Pinpoint the cell where the given text exists, returning its (x, y) midpoint coordinate. 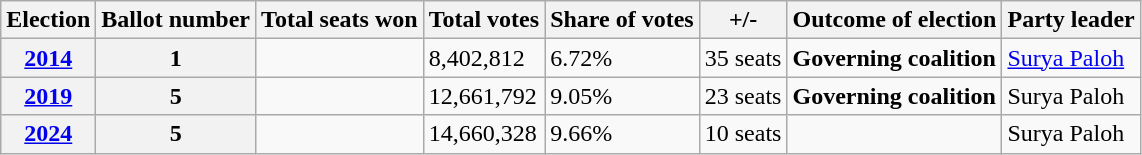
14,660,328 (484, 134)
6.72% (622, 58)
12,661,792 (484, 96)
1 (176, 58)
2014 (48, 58)
+/- (743, 20)
2024 (48, 134)
Total seats won (340, 20)
Ballot number (176, 20)
8,402,812 (484, 58)
Share of votes (622, 20)
Total votes (484, 20)
9.05% (622, 96)
Election (48, 20)
9.66% (622, 134)
23 seats (743, 96)
Party leader (1071, 20)
35 seats (743, 58)
10 seats (743, 134)
Outcome of election (894, 20)
2019 (48, 96)
